Output the (X, Y) coordinate of the center of the cell containing the given text.  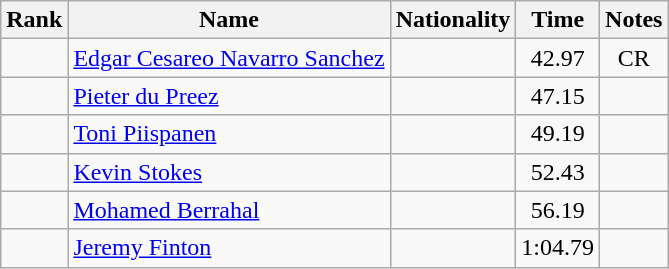
52.43 (558, 172)
Edgar Cesareo Navarro Sanchez (229, 58)
Time (558, 20)
Notes (634, 20)
42.97 (558, 58)
49.19 (558, 134)
47.15 (558, 96)
Rank (34, 20)
Mohamed Berrahal (229, 210)
Jeremy Finton (229, 248)
Nationality (453, 20)
Pieter du Preez (229, 96)
56.19 (558, 210)
CR (634, 58)
Name (229, 20)
Toni Piispanen (229, 134)
1:04.79 (558, 248)
Kevin Stokes (229, 172)
